Provide the (x, y) coordinate of the cell's center where the given text is located.  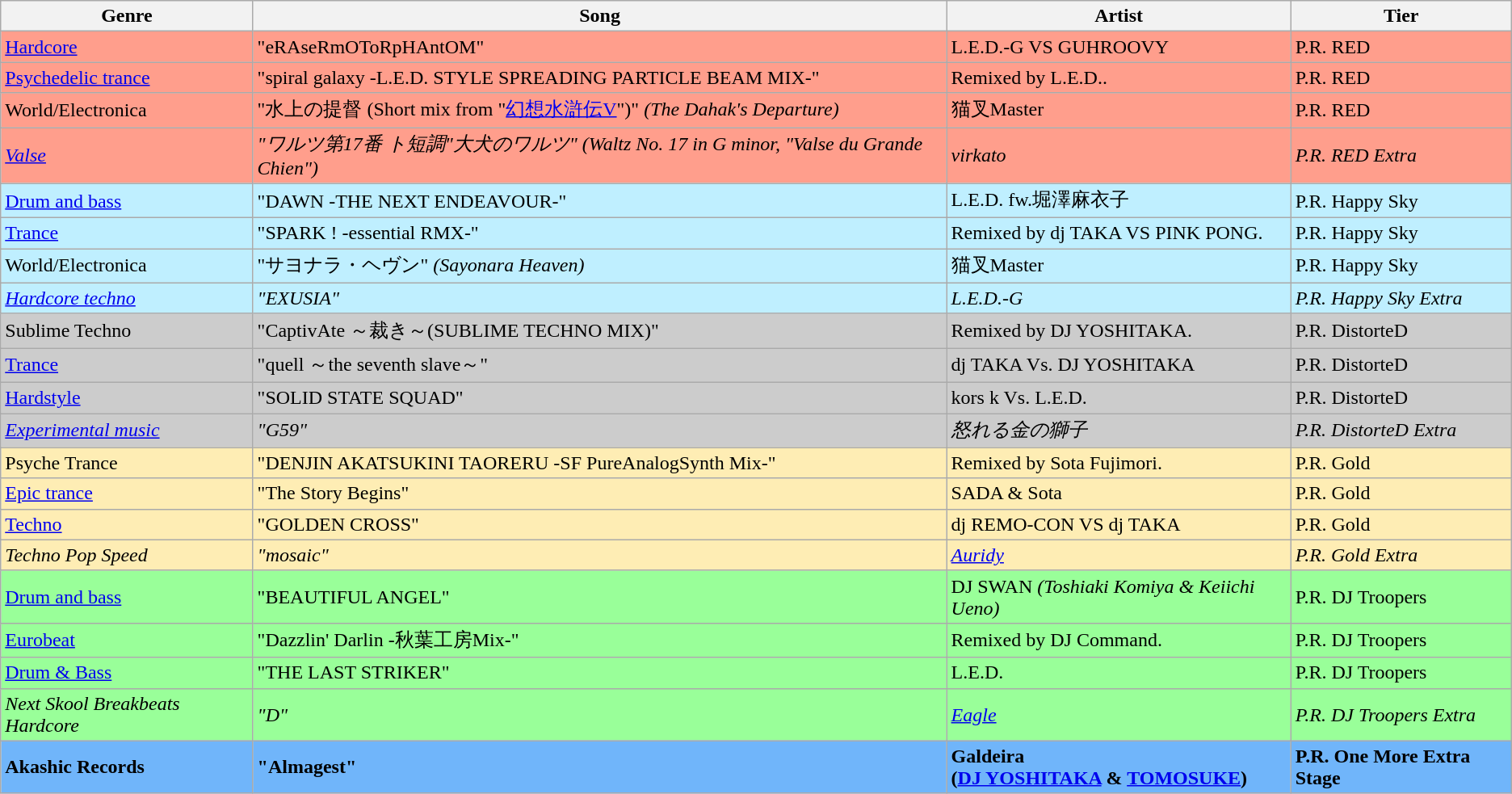
"BEAUTIFUL ANGEL" (599, 596)
Valse (127, 156)
Drum & Bass (127, 673)
L.E.D.-G (1119, 298)
"THE LAST STRIKER" (599, 673)
Auridy (1119, 555)
"DAWN -THE NEXT ENDEAVOUR-" (599, 200)
"eRAseRmOToRpHAntOM" (599, 47)
"Almagest" (599, 767)
DJ SWAN (Toshiaki Komiya & Keiichi Ueno) (1119, 596)
Techno (127, 524)
Remixed by DJ YOSHITAKA. (1119, 331)
"mosaic" (599, 555)
P.R. RED Extra (1401, 156)
P.R. DistorteD Extra (1401, 431)
dj TAKA Vs. DJ YOSHITAKA (1119, 365)
dj REMO-CON VS dj TAKA (1119, 524)
Remixed by L.E.D.. (1119, 78)
P.R. DJ Troopers Extra (1401, 714)
"EXUSIA" (599, 298)
"水上の提督 (Short mix from "幻想水滸伝V")" (The Dahak's Departure) (599, 110)
"ワルツ第17番 ト短調"大犬のワルツ" (Waltz No. 17 in G minor, "Valse du Grande Chien") (599, 156)
Eagle (1119, 714)
L.E.D. fw.堀澤麻衣子 (1119, 200)
Epic trance (127, 494)
Akashic Records (127, 767)
Song (599, 16)
怒れる金の獅子 (1119, 431)
Remixed by Sota Fujimori. (1119, 463)
"DENJIN AKATSUKINI TAORERU -SF PureAnalogSynth Mix-" (599, 463)
kors k Vs. L.E.D. (1119, 397)
P.R. Gold Extra (1401, 555)
"Dazzlin' Darlin -秋葉工房Mix-" (599, 640)
L.E.D.-G VS GUHROOVY (1119, 47)
Artist (1119, 16)
Remixed by DJ Command. (1119, 640)
"G59" (599, 431)
Genre (127, 16)
Experimental music (127, 431)
"quell ～the seventh slave～" (599, 365)
Hardcore (127, 47)
"SPARK ! -essential RMX-" (599, 233)
Sublime Techno (127, 331)
Techno Pop Speed (127, 555)
P.R. One More Extra Stage (1401, 767)
"GOLDEN CROSS" (599, 524)
Next Skool Breakbeats Hardcore (127, 714)
"D" (599, 714)
"サヨナラ・ヘヴン" (Sayonara Heaven) (599, 267)
Remixed by dj TAKA VS PINK PONG. (1119, 233)
"CaptivAte ～裁き～(SUBLIME TECHNO MIX)" (599, 331)
L.E.D. (1119, 673)
"The Story Begins" (599, 494)
"SOLID STATE SQUAD" (599, 397)
Psychedelic trance (127, 78)
"spiral galaxy -L.E.D. STYLE SPREADING PARTICLE BEAM MIX-" (599, 78)
Tier (1401, 16)
SADA & Sota (1119, 494)
Galdeira (DJ YOSHITAKA & TOMOSUKE) (1119, 767)
Psyche Trance (127, 463)
Eurobeat (127, 640)
Hardstyle (127, 397)
Hardcore techno (127, 298)
virkato (1119, 156)
P.R. Happy Sky Extra (1401, 298)
